For the text-containing cell, return its midpoint in (x, y) coordinate format. 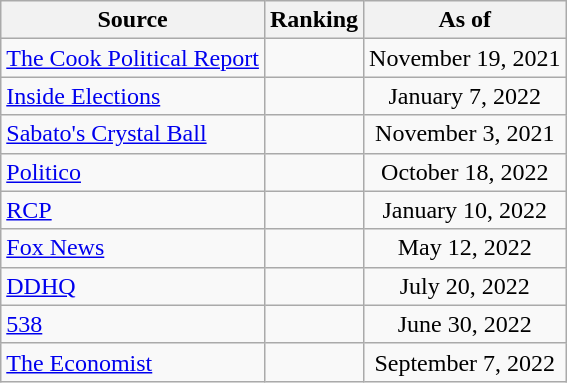
RCP (133, 210)
November 3, 2021 (465, 134)
The Economist (133, 362)
DDHQ (133, 286)
Sabato's Crystal Ball (133, 134)
Ranking (314, 20)
As of (465, 20)
Source (133, 20)
November 19, 2021 (465, 58)
July 20, 2022 (465, 286)
September 7, 2022 (465, 362)
June 30, 2022 (465, 324)
January 10, 2022 (465, 210)
538 (133, 324)
October 18, 2022 (465, 172)
The Cook Political Report (133, 58)
Inside Elections (133, 96)
January 7, 2022 (465, 96)
May 12, 2022 (465, 248)
Fox News (133, 248)
Politico (133, 172)
